Detect which cell encompasses the target text, then output its [X, Y] center coordinate. 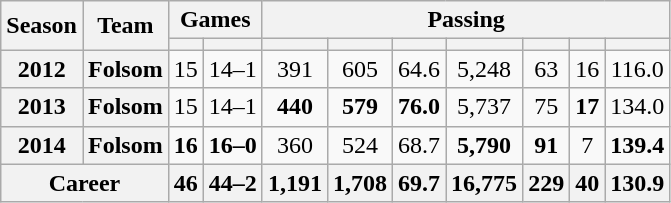
40 [588, 183]
17 [588, 107]
5,737 [484, 107]
7 [588, 145]
75 [546, 107]
134.0 [638, 107]
605 [360, 69]
524 [360, 145]
Team [125, 26]
139.4 [638, 145]
Season [42, 26]
44–2 [232, 183]
1,708 [360, 183]
5,790 [484, 145]
2014 [42, 145]
391 [294, 69]
68.7 [418, 145]
229 [546, 183]
360 [294, 145]
2013 [42, 107]
579 [360, 107]
2012 [42, 69]
69.7 [418, 183]
76.0 [418, 107]
Career [84, 183]
5,248 [484, 69]
Games [215, 20]
1,191 [294, 183]
46 [186, 183]
16–0 [232, 145]
64.6 [418, 69]
130.9 [638, 183]
91 [546, 145]
440 [294, 107]
16,775 [484, 183]
Passing [466, 20]
116.0 [638, 69]
63 [546, 69]
